Scan for the cell matching the given text and deliver its (x, y) coordinate at center. 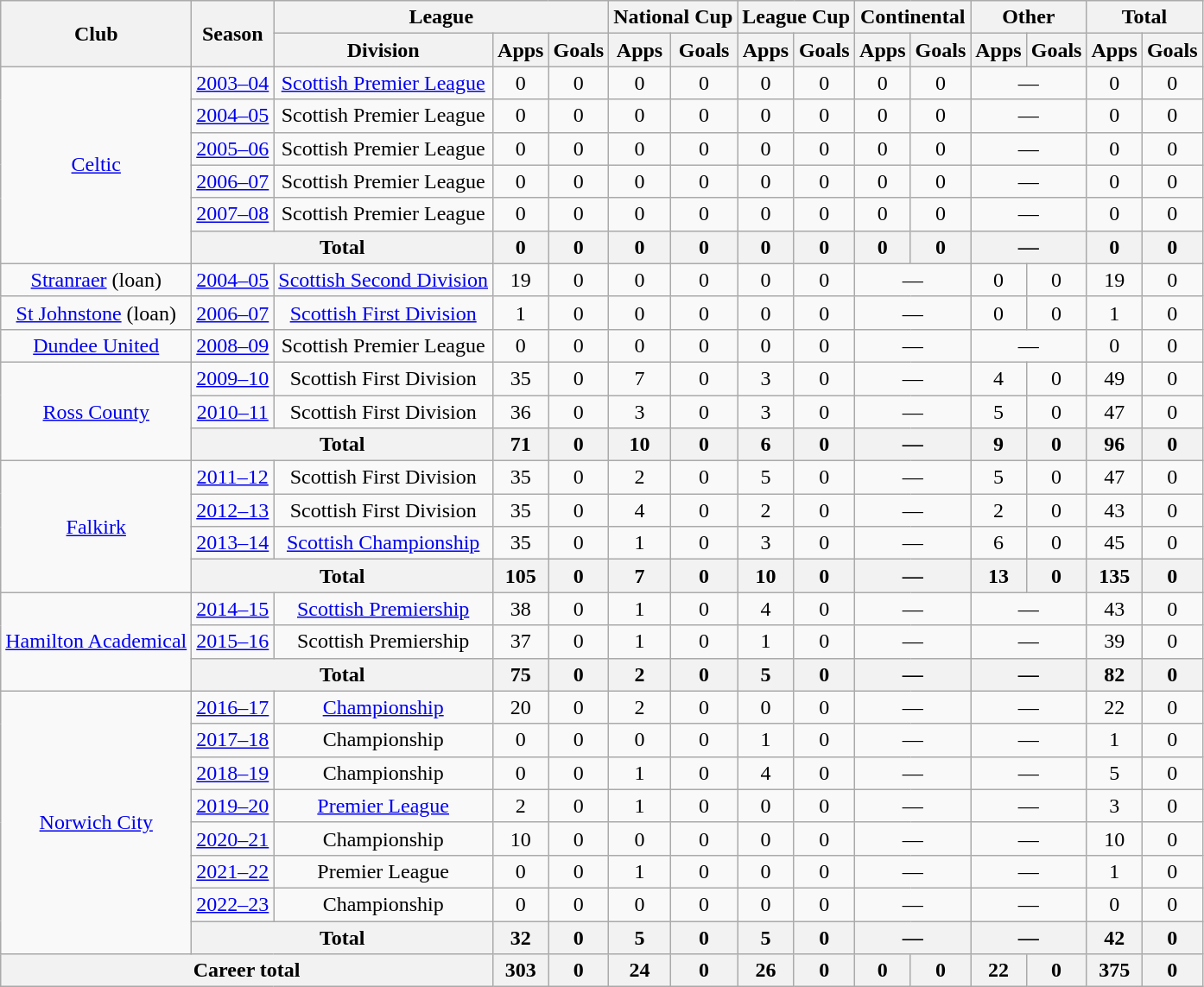
Ross County (97, 411)
32 (521, 937)
37 (521, 642)
42 (1114, 937)
2015–16 (233, 642)
2021–22 (233, 871)
2003–04 (233, 83)
2019–20 (233, 806)
League (441, 17)
2009–10 (233, 378)
303 (521, 971)
2005–06 (233, 149)
36 (521, 412)
39 (1114, 642)
71 (521, 445)
2013–14 (233, 543)
Scottish Championship (383, 543)
Career total (247, 971)
24 (640, 971)
Scottish Second Division (383, 280)
45 (1114, 543)
2018–19 (233, 773)
Dundee United (97, 345)
2017–18 (233, 740)
2012–13 (233, 510)
2020–21 (233, 838)
Hamilton Academical (97, 642)
375 (1114, 971)
82 (1114, 674)
League Cup (796, 17)
38 (521, 609)
75 (521, 674)
20 (521, 707)
National Cup (674, 17)
2014–15 (233, 609)
49 (1114, 378)
St Johnstone (loan) (97, 313)
Stranraer (loan) (97, 280)
Celtic (97, 165)
2008–09 (233, 345)
135 (1114, 576)
2011–12 (233, 478)
Continental (913, 17)
2007–08 (233, 214)
Division (383, 50)
Other (1029, 17)
Norwich City (97, 822)
105 (521, 576)
9 (998, 445)
Club (97, 34)
2010–11 (233, 412)
Falkirk (97, 527)
Season (233, 34)
2022–23 (233, 904)
96 (1114, 445)
26 (765, 971)
2016–17 (233, 707)
13 (998, 576)
